Provide the (x, y) coordinate of the cell's center where the given text is located.  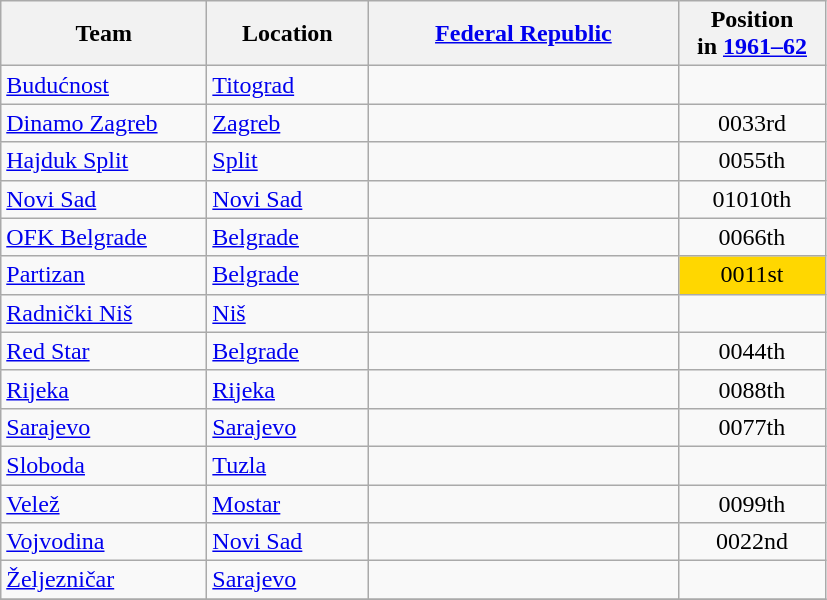
Hajduk Split (104, 161)
0099th (752, 503)
OFK Belgrade (104, 237)
Zagreb (288, 123)
Red Star (104, 351)
0066th (752, 237)
Željezničar (104, 580)
Niš (288, 313)
Sloboda (104, 465)
Titograd (288, 85)
0022nd (752, 542)
Team (104, 34)
Mostar (288, 503)
0088th (752, 389)
Tuzla (288, 465)
01010th (752, 199)
Dinamo Zagreb (104, 123)
0033rd (752, 123)
Federal Republic (524, 34)
Partizan (104, 275)
Location (288, 34)
Velež (104, 503)
0044th (752, 351)
Budućnost (104, 85)
0011st (752, 275)
Vojvodina (104, 542)
Split (288, 161)
0055th (752, 161)
Radnički Niš (104, 313)
0077th (752, 427)
Positionin 1961–62 (752, 34)
